Detect which cell encompasses the target text, then output its (X, Y) center coordinate. 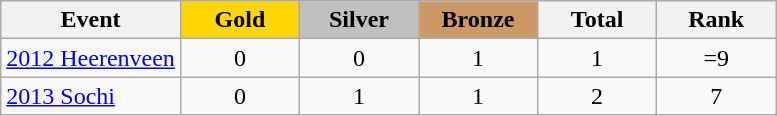
=9 (716, 58)
2012 Heerenveen (91, 58)
2013 Sochi (91, 96)
Event (91, 20)
7 (716, 96)
Silver (358, 20)
Total (598, 20)
Rank (716, 20)
2 (598, 96)
Gold (240, 20)
Bronze (478, 20)
